Extract the [X, Y] coordinate from the center of the cell holding the provided text.  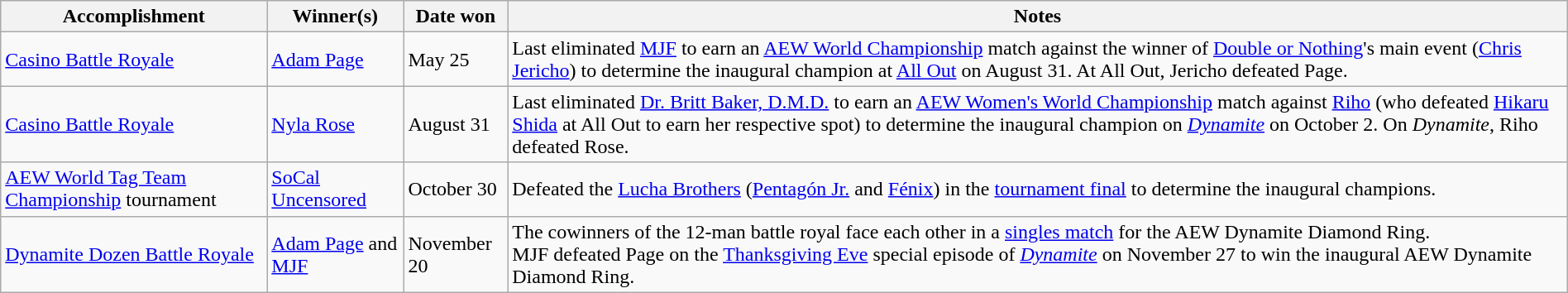
Date won [456, 17]
October 30 [456, 189]
Adam Page [336, 60]
Dynamite Dozen Battle Royale [134, 254]
Accomplishment [134, 17]
August 31 [456, 124]
Notes [1037, 17]
Adam Page and MJF [336, 254]
Nyla Rose [336, 124]
SoCal Uncensored [336, 189]
Winner(s) [336, 17]
May 25 [456, 60]
November 20 [456, 254]
Defeated the Lucha Brothers (Pentagón Jr. and Fénix) in the tournament final to determine the inaugural champions. [1037, 189]
AEW World Tag Team Championship tournament [134, 189]
